Locate the cell with the specified text and output its [x, y] center coordinate. 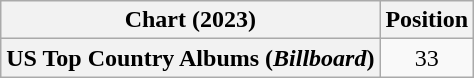
33 [427, 58]
Chart (2023) [190, 20]
Position [427, 20]
US Top Country Albums (Billboard) [190, 58]
